For the text-containing cell, return its midpoint in [X, Y] coordinate format. 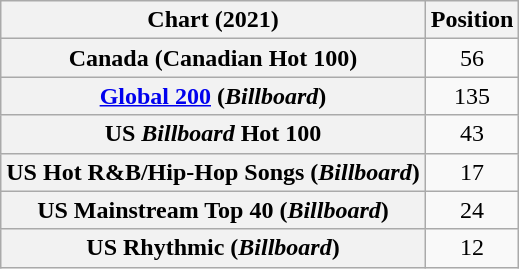
43 [472, 134]
Chart (2021) [213, 20]
US Billboard Hot 100 [213, 134]
US Hot R&B/Hip-Hop Songs (Billboard) [213, 172]
US Mainstream Top 40 (Billboard) [213, 210]
56 [472, 58]
17 [472, 172]
12 [472, 248]
Canada (Canadian Hot 100) [213, 58]
Position [472, 20]
US Rhythmic (Billboard) [213, 248]
135 [472, 96]
Global 200 (Billboard) [213, 96]
24 [472, 210]
